Return the [X, Y] coordinate for the center point of the cell that contains the specified text.  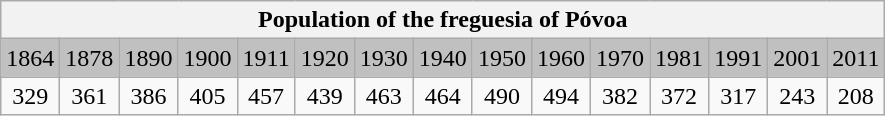
386 [148, 96]
494 [560, 96]
1940 [442, 58]
372 [680, 96]
2011 [856, 58]
1878 [90, 58]
1930 [384, 58]
329 [30, 96]
1981 [680, 58]
1900 [208, 58]
208 [856, 96]
439 [324, 96]
1991 [738, 58]
1970 [620, 58]
463 [384, 96]
317 [738, 96]
243 [798, 96]
1864 [30, 58]
1911 [266, 58]
464 [442, 96]
1920 [324, 58]
382 [620, 96]
457 [266, 96]
1960 [560, 58]
1890 [148, 58]
405 [208, 96]
1950 [502, 58]
2001 [798, 58]
361 [90, 96]
Population of the freguesia of Póvoa [443, 20]
490 [502, 96]
